Identify which cell holds the provided text, then report its [X, Y] central coordinate. 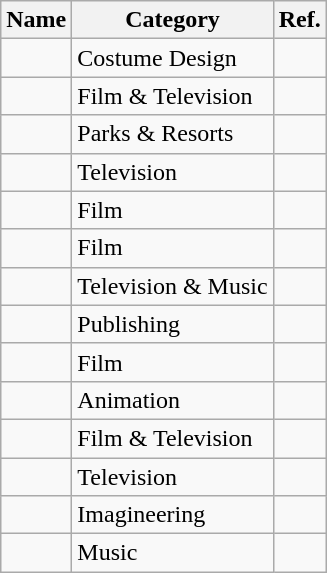
Publishing [172, 324]
Television & Music [172, 286]
Parks & Resorts [172, 134]
Name [36, 20]
Music [172, 553]
Category [172, 20]
Animation [172, 400]
Imagineering [172, 515]
Ref. [300, 20]
Costume Design [172, 58]
